Find where the given text appears and provide that cell's center as (x, y) coordinate. 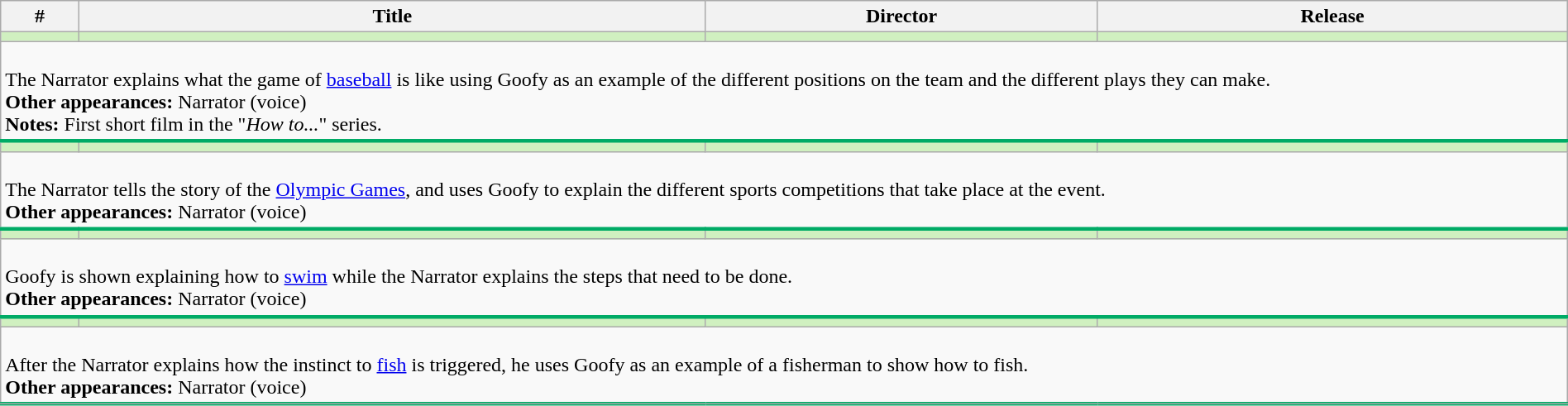
Goofy is shown explaining how to swim while the Narrator explains the steps that need to be done.Other appearances: Narrator (voice) (784, 278)
Release (1332, 17)
# (40, 17)
Title (392, 17)
Director (901, 17)
